For the text-containing cell, return its midpoint in [x, y] coordinate format. 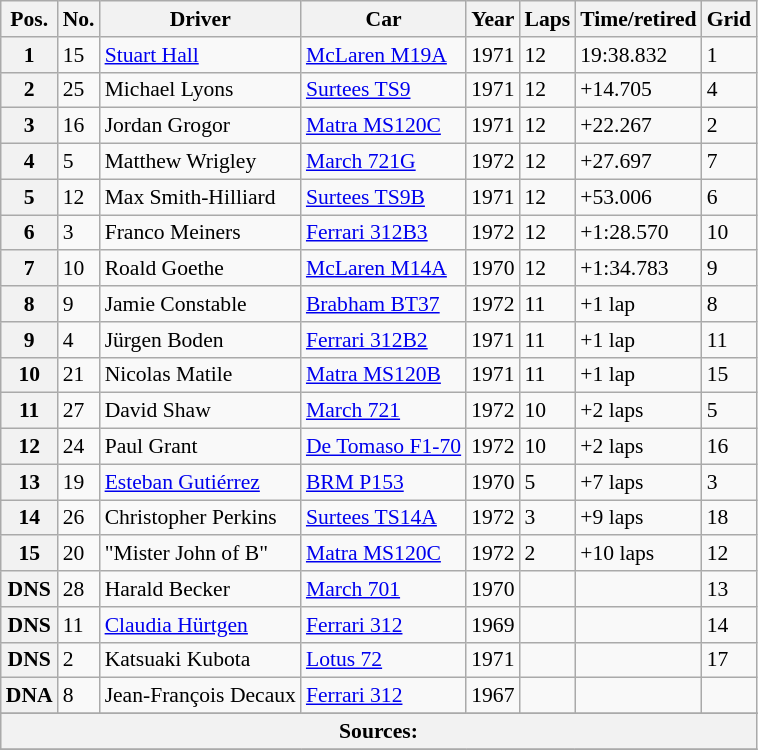
Lotus 72 [384, 660]
Year [492, 19]
David Shaw [200, 411]
1969 [492, 625]
Michael Lyons [200, 90]
Driver [200, 19]
Pos. [30, 19]
Katsuaki Kubota [200, 660]
De Tomaso F1-70 [384, 447]
+53.006 [638, 197]
18 [730, 518]
+22.267 [638, 126]
20 [79, 554]
Harald Becker [200, 589]
+14.705 [638, 90]
Surtees TS14A [384, 518]
McLaren M14A [384, 269]
Jürgen Boden [200, 340]
March 721G [384, 162]
Matra MS120B [384, 375]
Surtees TS9B [384, 197]
+9 laps [638, 518]
No. [79, 19]
Jean-François Decaux [200, 696]
Car [384, 19]
March 701 [384, 589]
Paul Grant [200, 447]
+27.697 [638, 162]
Surtees TS9 [384, 90]
28 [79, 589]
Jordan Grogor [200, 126]
Time/retired [638, 19]
"Mister John of B" [200, 554]
McLaren M19A [384, 55]
Christopher Perkins [200, 518]
+7 laps [638, 482]
Grid [730, 19]
March 721 [384, 411]
26 [79, 518]
Laps [547, 19]
+10 laps [638, 554]
25 [79, 90]
Stuart Hall [200, 55]
Ferrari 312B3 [384, 233]
Claudia Hürtgen [200, 625]
Ferrari 312B2 [384, 340]
Sources: [378, 732]
19:38.832 [638, 55]
DNA [30, 696]
Esteban Gutiérrez [200, 482]
1967 [492, 696]
27 [79, 411]
Jamie Constable [200, 304]
Matthew Wrigley [200, 162]
17 [730, 660]
Nicolas Matile [200, 375]
+1:34.783 [638, 269]
+1:28.570 [638, 233]
21 [79, 375]
BRM P153 [384, 482]
19 [79, 482]
Max Smith-Hilliard [200, 197]
Franco Meiners [200, 233]
Roald Goethe [200, 269]
Brabham BT37 [384, 304]
24 [79, 447]
